Return [X, Y] of the center of cell containing provided text 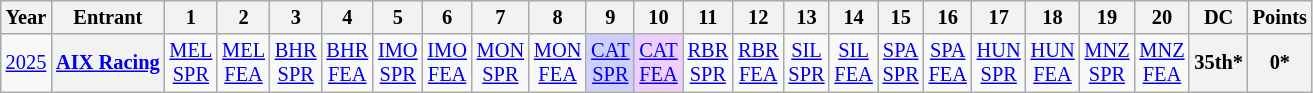
MELSPR [192, 63]
MNZFEA [1162, 63]
RBRFEA [758, 63]
20 [1162, 17]
SILSPR [807, 63]
14 [853, 17]
SPAFEA [948, 63]
19 [1106, 17]
0* [1280, 63]
CATFEA [658, 63]
AIX Racing [108, 63]
SILFEA [853, 63]
10 [658, 17]
7 [500, 17]
CATSPR [610, 63]
11 [708, 17]
3 [296, 17]
2 [244, 17]
6 [446, 17]
SPASPR [901, 63]
2025 [26, 63]
12 [758, 17]
13 [807, 17]
17 [999, 17]
35th* [1218, 63]
9 [610, 17]
HUNSPR [999, 63]
HUNFEA [1053, 63]
Year [26, 17]
MELFEA [244, 63]
MONSPR [500, 63]
MONFEA [558, 63]
8 [558, 17]
16 [948, 17]
RBRSPR [708, 63]
15 [901, 17]
4 [348, 17]
IMOFEA [446, 63]
BHRFEA [348, 63]
IMOSPR [398, 63]
BHRSPR [296, 63]
Entrant [108, 17]
18 [1053, 17]
MNZSPR [1106, 63]
DC [1218, 17]
5 [398, 17]
1 [192, 17]
Points [1280, 17]
